Pinpoint the cell where the given text exists, returning its (X, Y) midpoint coordinate. 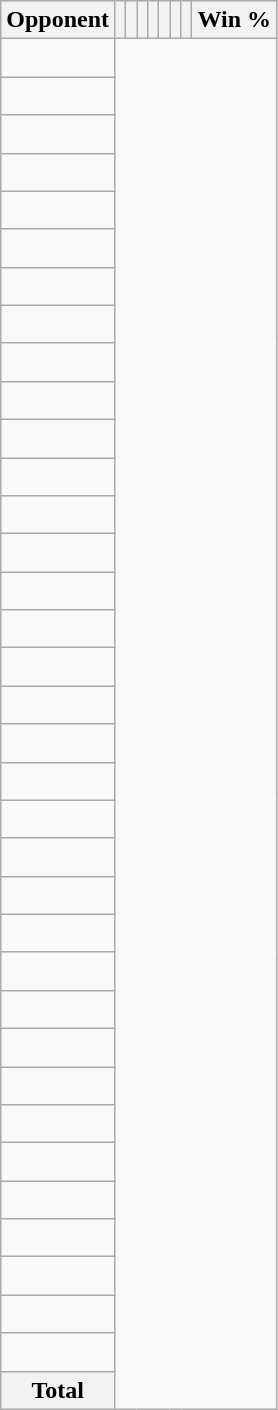
Opponent (58, 20)
Win % (234, 20)
Total (58, 1390)
